Detect which cell encompasses the target text, then output its [x, y] center coordinate. 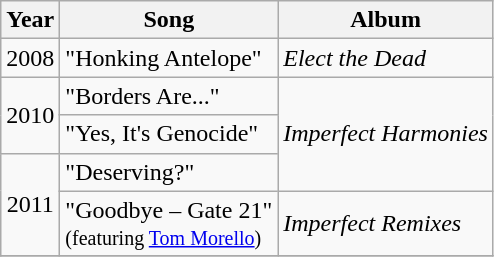
2008 [30, 58]
"Goodbye – Gate 21"(featuring Tom Morello) [169, 224]
Imperfect Remixes [386, 224]
"Yes, It's Genocide" [169, 134]
"Borders Are..." [169, 96]
Song [169, 20]
2010 [30, 115]
"Honking Antelope" [169, 58]
"Deserving?" [169, 172]
Year [30, 20]
Album [386, 20]
Imperfect Harmonies [386, 134]
Elect the Dead [386, 58]
2011 [30, 204]
